Capture the cell that displays the provided text and extract its [X, Y] central coordinate. 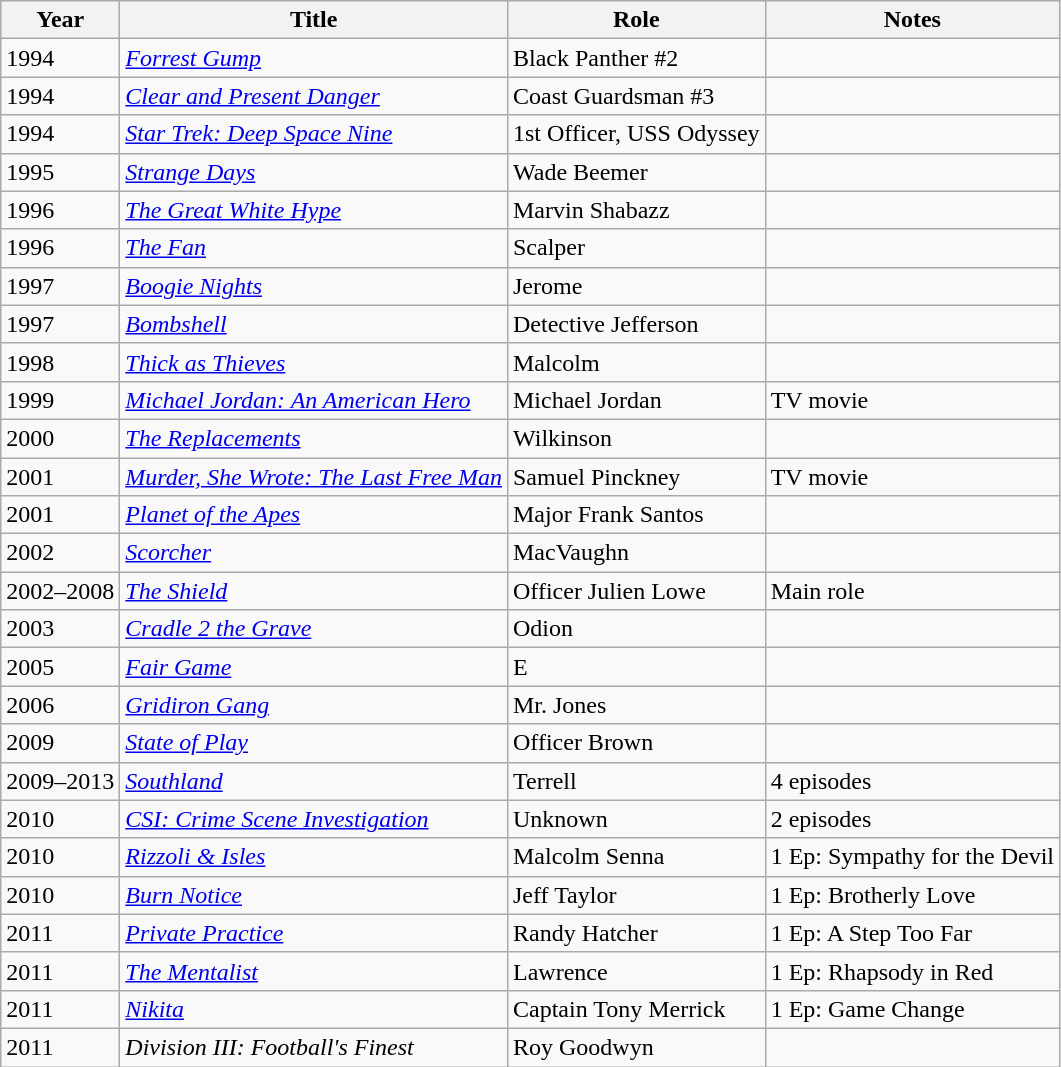
1999 [60, 400]
Clear and Present Danger [314, 96]
1 Ep: Brotherly Love [912, 895]
1 Ep: Game Change [912, 1009]
2003 [60, 629]
Detective Jefferson [636, 324]
2009–2013 [60, 781]
2006 [60, 705]
Southland [314, 781]
2009 [60, 743]
2005 [60, 667]
Coast Guardsman #3 [636, 96]
State of Play [314, 743]
Major Frank Santos [636, 515]
Michael Jordan [636, 400]
Randy Hatcher [636, 933]
2002 [60, 553]
Rizzoli & Isles [314, 857]
Lawrence [636, 971]
Terrell [636, 781]
1998 [60, 362]
2000 [60, 438]
2 episodes [912, 819]
1 Ep: A Step Too Far [912, 933]
Captain Tony Merrick [636, 1009]
Burn Notice [314, 895]
Wilkinson [636, 438]
Marvin Shabazz [636, 210]
Malcolm Senna [636, 857]
Jerome [636, 286]
Scorcher [314, 553]
Nikita [314, 1009]
Odion [636, 629]
Jeff Taylor [636, 895]
1995 [60, 172]
Scalper [636, 248]
Division III: Football's Finest [314, 1047]
CSI: Crime Scene Investigation [314, 819]
Title [314, 20]
The Shield [314, 591]
Private Practice [314, 933]
Samuel Pinckney [636, 477]
Planet of the Apes [314, 515]
Fair Game [314, 667]
Notes [912, 20]
The Replacements [314, 438]
Roy Goodwyn [636, 1047]
Bombshell [314, 324]
Officer Julien Lowe [636, 591]
1 Ep: Rhapsody in Red [912, 971]
Strange Days [314, 172]
Star Trek: Deep Space Nine [314, 134]
Unknown [636, 819]
Murder, She Wrote: The Last Free Man [314, 477]
Mr. Jones [636, 705]
E [636, 667]
1st Officer, USS Odyssey [636, 134]
Cradle 2 the Grave [314, 629]
The Mentalist [314, 971]
Year [60, 20]
4 episodes [912, 781]
Officer Brown [636, 743]
Michael Jordan: An American Hero [314, 400]
Wade Beemer [636, 172]
Boogie Nights [314, 286]
Main role [912, 591]
Malcolm [636, 362]
Role [636, 20]
Thick as Thieves [314, 362]
The Great White Hype [314, 210]
2002–2008 [60, 591]
Gridiron Gang [314, 705]
1 Ep: Sympathy for the Devil [912, 857]
The Fan [314, 248]
Forrest Gump [314, 58]
MacVaughn [636, 553]
Black Panther #2 [636, 58]
